Capture the cell that displays the provided text and extract its (X, Y) central coordinate. 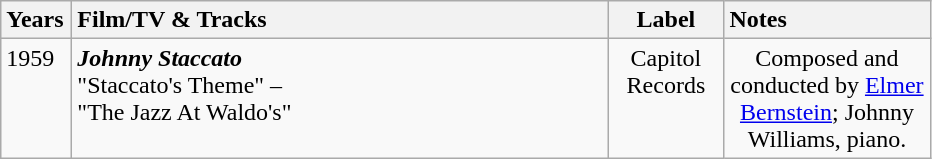
Years (36, 20)
Notes (827, 20)
Johnny Staccato"Staccato's Theme" –"The Jazz At Waldo's" (340, 98)
1959 (36, 98)
Label (666, 20)
Film/TV & Tracks (340, 20)
Capitol Records (666, 98)
Composed and conducted by Elmer Bernstein; Johnny Williams, piano. (827, 98)
